Provide the (X, Y) coordinate of the cell's center where the given text is located.  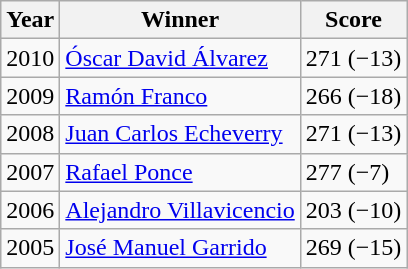
2006 (30, 210)
Ramón Franco (180, 96)
Juan Carlos Echeverry (180, 134)
203 (−10) (354, 210)
277 (−7) (354, 172)
2005 (30, 248)
2007 (30, 172)
Year (30, 20)
José Manuel Garrido (180, 248)
2009 (30, 96)
Óscar David Álvarez (180, 58)
2008 (30, 134)
Winner (180, 20)
Score (354, 20)
269 (−15) (354, 248)
2010 (30, 58)
Rafael Ponce (180, 172)
266 (−18) (354, 96)
Alejandro Villavicencio (180, 210)
